Scan for the cell matching the given text and deliver its [x, y] coordinate at center. 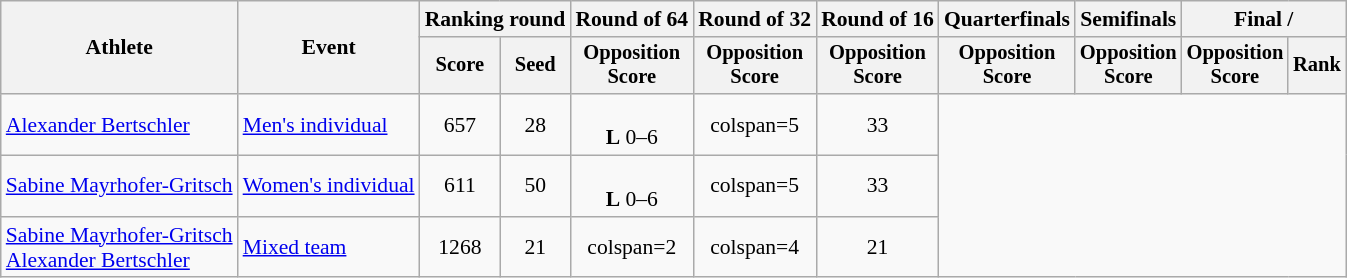
Women's individual [329, 186]
colspan=4 [754, 248]
1268 [460, 248]
611 [460, 186]
Semifinals [1128, 19]
Athlete [120, 48]
colspan=2 [632, 248]
Rank [1317, 66]
Alexander Bertschler [120, 124]
Men's individual [329, 124]
Round of 32 [754, 19]
50 [535, 186]
Sabine Mayrhofer-Gritsch [120, 186]
Ranking round [496, 19]
Round of 16 [878, 19]
Mixed team [329, 248]
Round of 64 [632, 19]
Final / [1264, 19]
Seed [535, 66]
28 [535, 124]
Sabine Mayrhofer-GritschAlexander Bertschler [120, 248]
Quarterfinals [1007, 19]
657 [460, 124]
Score [460, 66]
Event [329, 48]
